Pinpoint the cell where the given text exists, returning its (X, Y) midpoint coordinate. 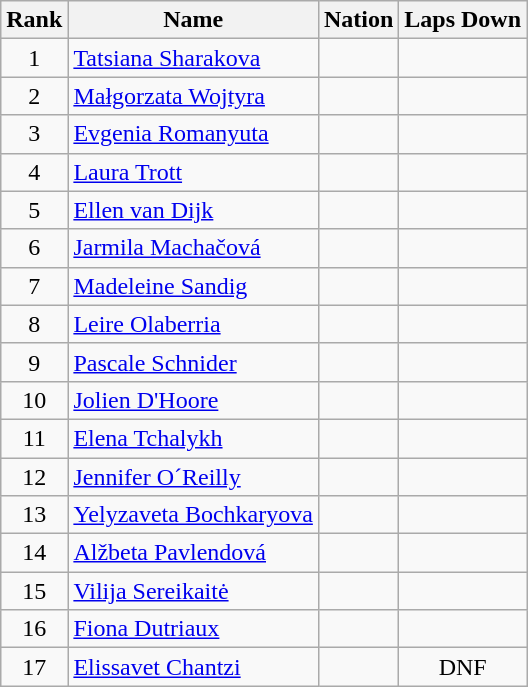
1 (34, 58)
Elissavet Chantzi (194, 667)
15 (34, 591)
Tatsiana Sharakova (194, 58)
Ellen van Dijk (194, 210)
9 (34, 362)
5 (34, 210)
4 (34, 172)
Nation (358, 20)
8 (34, 324)
10 (34, 400)
Laps Down (463, 20)
Evgenia Romanyuta (194, 134)
3 (34, 134)
14 (34, 553)
Fiona Dutriaux (194, 629)
Pascale Schnider (194, 362)
Name (194, 20)
Leire Olaberria (194, 324)
12 (34, 477)
Małgorzata Wojtyra (194, 96)
6 (34, 248)
17 (34, 667)
2 (34, 96)
Jarmila Machačová (194, 248)
Madeleine Sandig (194, 286)
Yelyzaveta Bochkaryova (194, 515)
DNF (463, 667)
Jennifer O´Reilly (194, 477)
Laura Trott (194, 172)
Alžbeta Pavlendová (194, 553)
Rank (34, 20)
16 (34, 629)
Elena Tchalykh (194, 438)
7 (34, 286)
Jolien D'Hoore (194, 400)
13 (34, 515)
Vilija Sereikaitė (194, 591)
11 (34, 438)
